Output the [X, Y] coordinate of the center of the cell containing the given text.  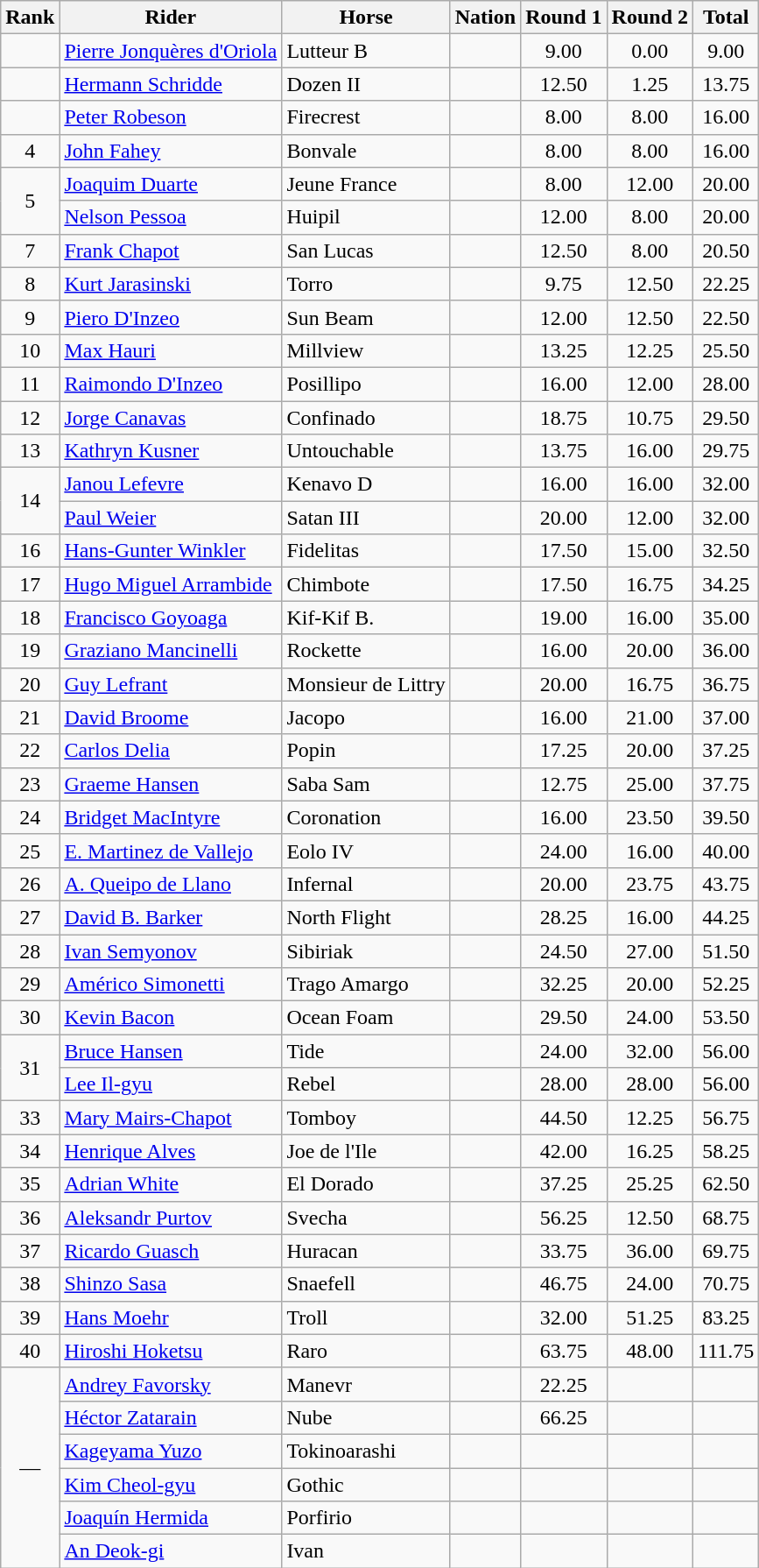
Ricardo Guasch [171, 1251]
83.25 [727, 1317]
Jorge Canavas [171, 418]
A. Queipo de Llano [171, 884]
27.00 [650, 950]
39.50 [727, 817]
34 [30, 1151]
28 [30, 950]
31 [30, 1068]
Sibiriak [366, 950]
24 [30, 817]
37.00 [727, 717]
12 [30, 418]
51.50 [727, 950]
Bonvale [366, 151]
32.25 [564, 985]
Monsieur de Littry [366, 684]
10.75 [650, 418]
17.25 [564, 751]
David Broome [171, 717]
26 [30, 884]
Popin [366, 751]
11 [30, 384]
63.75 [564, 1351]
27 [30, 917]
25.25 [650, 1184]
38 [30, 1284]
69.75 [727, 1251]
4 [30, 151]
Raro [366, 1351]
19.00 [564, 618]
22.50 [727, 317]
Ocean Foam [366, 1018]
Hans Moehr [171, 1317]
56.75 [727, 1118]
Untouchable [366, 451]
9 [30, 317]
Sun Beam [366, 317]
14 [30, 501]
Round 1 [564, 18]
Total [727, 18]
66.25 [564, 1417]
Huipil [366, 217]
Eolo IV [366, 851]
Lutteur B [366, 51]
23.50 [650, 817]
Gothic [366, 1485]
Huracan [366, 1251]
21.00 [650, 717]
32.50 [727, 551]
Manevr [366, 1384]
35 [30, 1184]
Coronation [366, 817]
Kif-Kif B. [366, 618]
Nation [485, 18]
Carlos Delia [171, 751]
Kathryn Kusner [171, 451]
16.25 [650, 1151]
15.00 [650, 551]
Francisco Goyoaga [171, 618]
18 [30, 618]
Janou Lefevre [171, 484]
Kenavo D [366, 484]
17 [30, 584]
Bruce Hansen [171, 1051]
Posillipo [366, 384]
16 [30, 551]
Ivan Semyonov [171, 950]
39 [30, 1317]
Svecha [366, 1218]
Torro [366, 284]
Saba Sam [366, 784]
10 [30, 350]
30 [30, 1018]
Rebel [366, 1084]
Joaquín Hermida [171, 1518]
33 [30, 1118]
Henrique Alves [171, 1151]
Max Hauri [171, 350]
48.00 [650, 1351]
North Flight [366, 917]
El Dorado [366, 1184]
20 [30, 684]
Graeme Hansen [171, 784]
Joe de l'Ile [366, 1151]
Fidelitas [366, 551]
37.75 [727, 784]
8 [30, 284]
Adrian White [171, 1184]
29.75 [727, 451]
23 [30, 784]
9.75 [564, 284]
Héctor Zatarain [171, 1417]
Kageyama Yuzo [171, 1451]
Paul Weier [171, 518]
Infernal [366, 884]
13.25 [564, 350]
Horse [366, 18]
37 [30, 1251]
Mary Mairs-Chapot [171, 1118]
Bridget MacIntyre [171, 817]
Round 2 [650, 18]
12.75 [564, 784]
E. Martinez de Vallejo [171, 851]
Hermann Schridde [171, 84]
Nelson Pessoa [171, 217]
21 [30, 717]
Raimondo D'Inzeo [171, 384]
68.75 [727, 1218]
111.75 [727, 1351]
Américo Simonetti [171, 985]
Tide [366, 1051]
Andrey Favorsky [171, 1384]
Chimbote [366, 584]
53.50 [727, 1018]
Peter Robeson [171, 117]
Ivan [366, 1551]
29 [30, 985]
20.50 [727, 251]
56.25 [564, 1218]
13 [30, 451]
25.50 [727, 350]
John Fahey [171, 151]
70.75 [727, 1284]
35.00 [727, 618]
1.25 [650, 84]
Aleksandr Purtov [171, 1218]
34.25 [727, 584]
43.75 [727, 884]
Shinzo Sasa [171, 1284]
44.50 [564, 1118]
46.75 [564, 1284]
Rank [30, 18]
Jacopo [366, 717]
Dozen II [366, 84]
51.25 [650, 1317]
Pierre Jonquères d'Oriola [171, 51]
San Lucas [366, 251]
Trago Amargo [366, 985]
40.00 [727, 851]
Satan III [366, 518]
Graziano Mancinelli [171, 651]
Kim Cheol-gyu [171, 1485]
19 [30, 651]
Joaquim Duarte [171, 184]
22 [30, 751]
24.50 [564, 950]
23.75 [650, 884]
58.25 [727, 1151]
Snaefell [366, 1284]
Tokinoarashi [366, 1451]
David B. Barker [171, 917]
25 [30, 851]
Troll [366, 1317]
Hiroshi Hoketsu [171, 1351]
Nube [366, 1417]
0.00 [650, 51]
Guy Lefrant [171, 684]
Rockette [366, 651]
52.25 [727, 985]
7 [30, 251]
Piero D'Inzeo [171, 317]
Porfirio [366, 1518]
18.75 [564, 418]
5 [30, 201]
33.75 [564, 1251]
Lee Il-gyu [171, 1084]
42.00 [564, 1151]
Jeune France [366, 184]
40 [30, 1351]
Firecrest [366, 117]
Millview [366, 350]
— [30, 1467]
Rider [171, 18]
36.75 [727, 684]
25.00 [650, 784]
28.25 [564, 917]
36 [30, 1218]
Hans-Gunter Winkler [171, 551]
44.25 [727, 917]
62.50 [727, 1184]
Hugo Miguel Arrambide [171, 584]
Kurt Jarasinski [171, 284]
An Deok-gi [171, 1551]
Confinado [366, 418]
Tomboy [366, 1118]
Frank Chapot [171, 251]
Kevin Bacon [171, 1018]
